Scan for the cell matching the given text and deliver its [X, Y] coordinate at center. 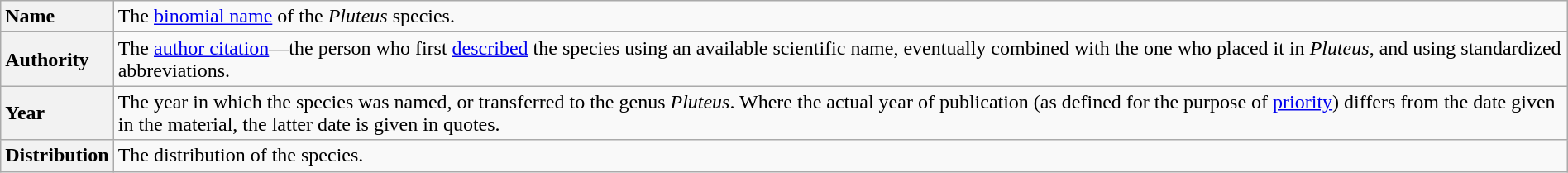
Distribution [57, 156]
Year [57, 113]
Authority [57, 60]
The distribution of the species. [840, 156]
Name [57, 17]
The binomial name of the Pluteus species. [840, 17]
